Provide the [X, Y] coordinate of the cell's center where the given text is located.  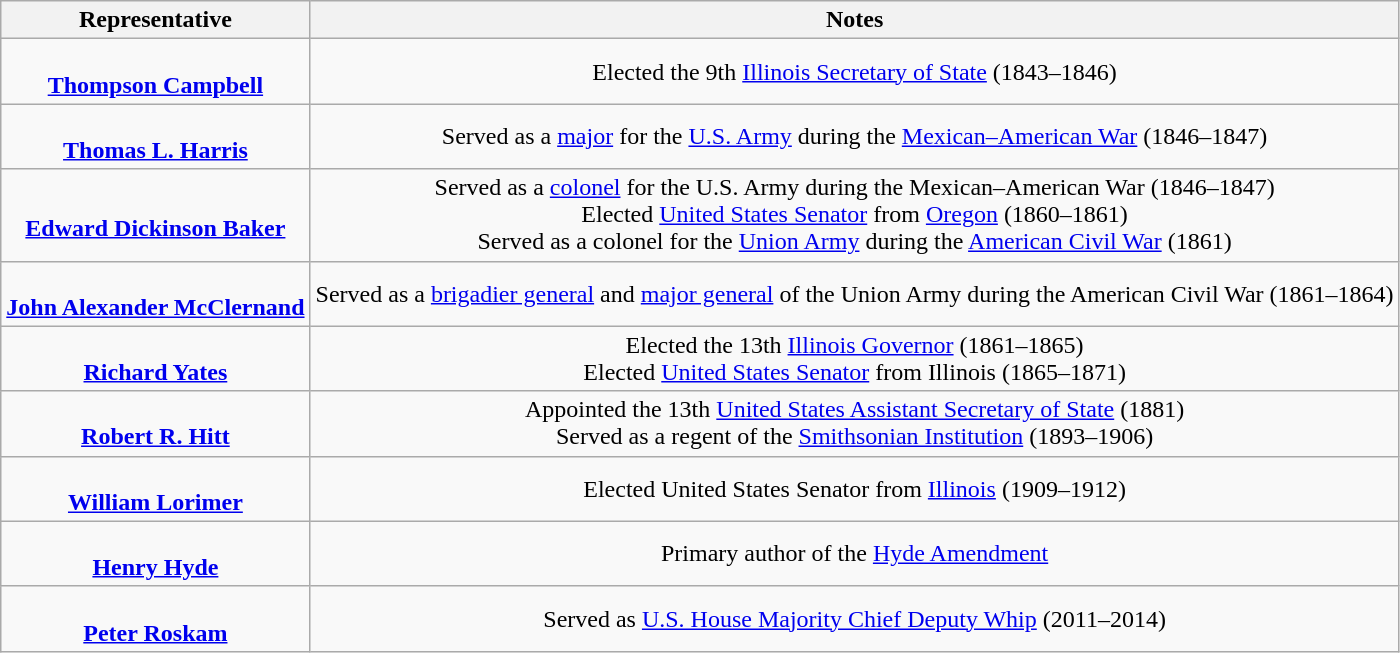
Edward Dickinson Baker [156, 215]
Primary author of the Hyde Amendment [854, 554]
Served as U.S. House Majority Chief Deputy Whip (2011–2014) [854, 618]
Henry Hyde [156, 554]
Robert R. Hitt [156, 424]
Served as a brigadier general and major general of the Union Army during the American Civil War (1861–1864) [854, 294]
John Alexander McClernand [156, 294]
Representative [156, 20]
William Lorimer [156, 488]
Elected United States Senator from Illinois (1909–1912) [854, 488]
Notes [854, 20]
Thomas L. Harris [156, 136]
Elected the 13th Illinois Governor (1861–1865)Elected United States Senator from Illinois (1865–1871) [854, 358]
Served as a major for the U.S. Army during the Mexican–American War (1846–1847) [854, 136]
Appointed the 13th United States Assistant Secretary of State (1881)Served as a regent of the Smithsonian Institution (1893–1906) [854, 424]
Thompson Campbell [156, 72]
Richard Yates [156, 358]
Elected the 9th Illinois Secretary of State (1843–1846) [854, 72]
Peter Roskam [156, 618]
